Return [x, y] of the center of cell containing provided text 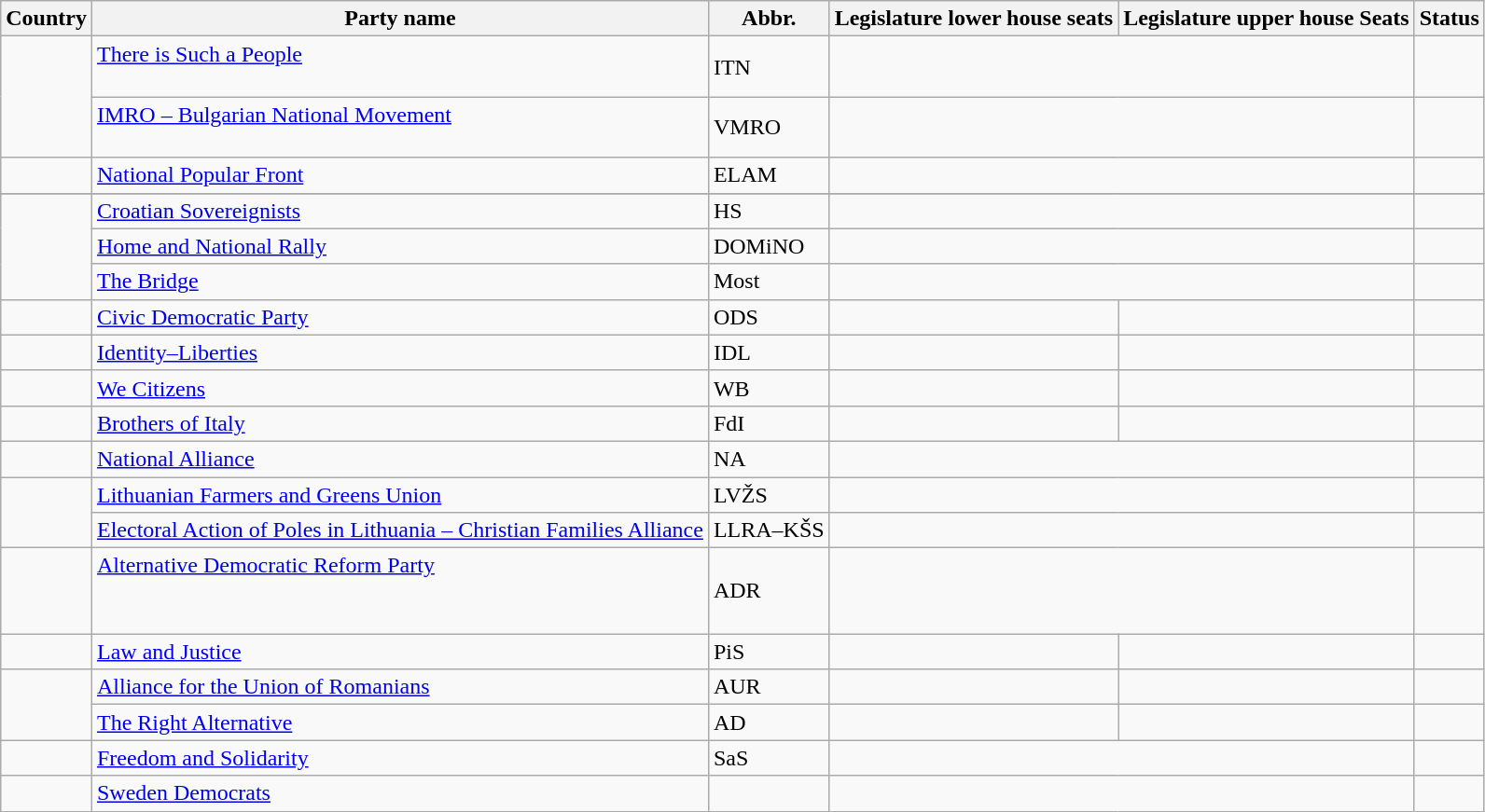
WB [769, 388]
LVŽS [769, 495]
Identity–Liberties [399, 352]
ITN [769, 67]
ELAM [769, 175]
Civic Democratic Party [399, 317]
Alliance for the Union of Romanians [399, 687]
PiS [769, 652]
Abbr. [769, 19]
ODS [769, 317]
Home and National Rally [399, 246]
AUR [769, 687]
The Bridge [399, 282]
Brothers of Italy [399, 423]
LLRA–KŠS [769, 530]
Croatian Sovereignists [399, 211]
Most [769, 282]
The Right Alternative [399, 723]
We Citizens [399, 388]
National Alliance [399, 459]
Legislature lower house seats [974, 19]
IMRO – Bulgarian National Movement [399, 127]
IDL [769, 352]
Alternative Democratic Reform Party [399, 591]
Status [1450, 19]
Legislature upper house Seats [1267, 19]
Party name [399, 19]
DOMiNO [769, 246]
Lithuanian Farmers and Greens Union [399, 495]
ADR [769, 591]
Law and Justice [399, 652]
FdI [769, 423]
Country [47, 19]
There is Such a People [399, 67]
SaS [769, 758]
Sweden Democrats [399, 793]
NA [769, 459]
AD [769, 723]
Freedom and Solidarity [399, 758]
National Popular Front [399, 175]
Electoral Action of Poles in Lithuania – Christian Families Alliance [399, 530]
VMRO [769, 127]
HS [769, 211]
